Pinpoint the cell where the given text exists, returning its [X, Y] midpoint coordinate. 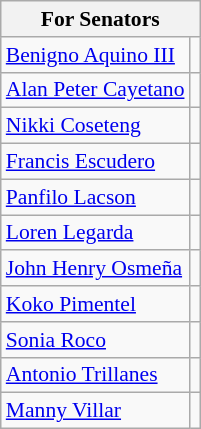
Alan Peter Cayetano [96, 90]
Manny Villar [96, 411]
Francis Escudero [96, 162]
Nikki Coseteng [96, 126]
For Senators [100, 19]
Koko Pimentel [96, 304]
Loren Legarda [96, 233]
Antonio Trillanes [96, 375]
Benigno Aquino III [96, 55]
John Henry Osmeña [96, 269]
Panfilo Lacson [96, 197]
Sonia Roco [96, 340]
